Determine the [x, y] coordinate at the center of the cell enclosing the given text.  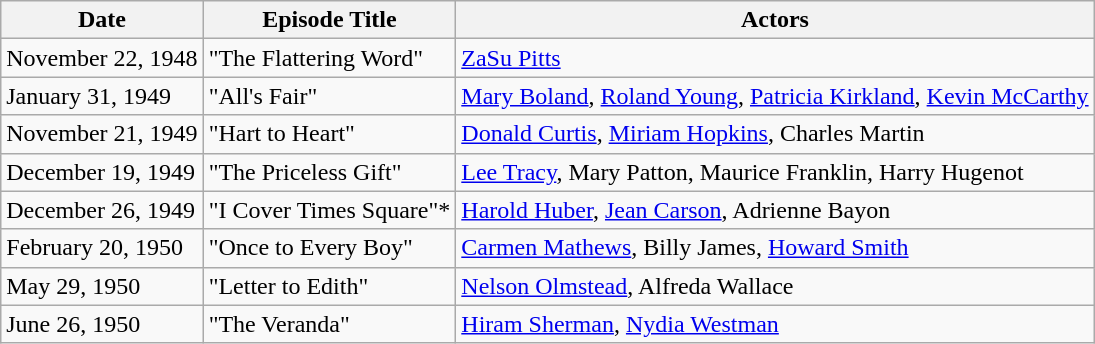
"The Veranda" [330, 324]
Date [102, 20]
Mary Boland, Roland Young, Patricia Kirkland, Kevin McCarthy [775, 96]
"Once to Every Boy" [330, 248]
December 26, 1949 [102, 210]
"The Flattering Word" [330, 58]
Hiram Sherman, Nydia Westman [775, 324]
November 21, 1949 [102, 134]
"I Cover Times Square"* [330, 210]
Harold Huber, Jean Carson, Adrienne Bayon [775, 210]
May 29, 1950 [102, 286]
February 20, 1950 [102, 248]
Carmen Mathews, Billy James, Howard Smith [775, 248]
November 22, 1948 [102, 58]
"Letter to Edith" [330, 286]
Donald Curtis, Miriam Hopkins, Charles Martin [775, 134]
Actors [775, 20]
Lee Tracy, Mary Patton, Maurice Franklin, Harry Hugenot [775, 172]
Nelson Olmstead, Alfreda Wallace [775, 286]
"Hart to Heart" [330, 134]
ZaSu Pitts [775, 58]
"All's Fair" [330, 96]
June 26, 1950 [102, 324]
January 31, 1949 [102, 96]
December 19, 1949 [102, 172]
"The Priceless Gift" [330, 172]
Episode Title [330, 20]
